From the cell containing the given text, extract its center point as (X, Y) coordinate. 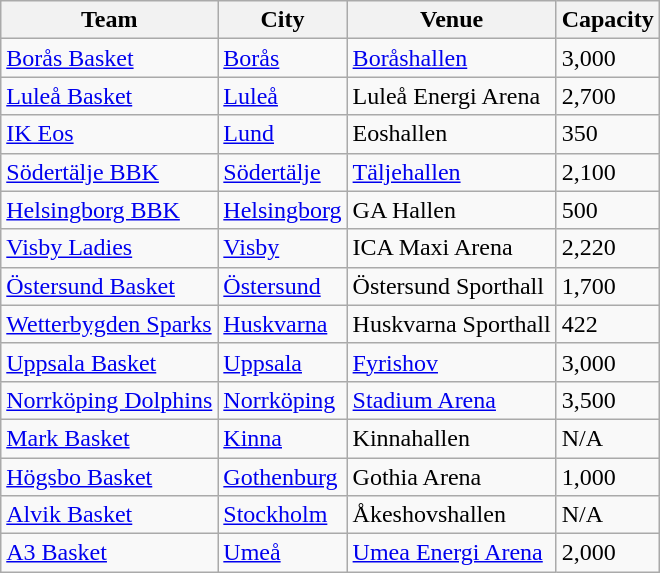
Visby (282, 248)
Södertälje BBK (110, 172)
Östersund Basket (110, 286)
Stadium Arena (452, 400)
GA Hallen (452, 210)
Östersund Sporthall (452, 286)
Lund (282, 134)
2,100 (608, 172)
Åkeshovshallen (452, 515)
Kinnahallen (452, 438)
Norrköping (282, 400)
IK Eos (110, 134)
Södertälje (282, 172)
Venue (452, 20)
Helsingborg (282, 210)
422 (608, 324)
Stockholm (282, 515)
Capacity (608, 20)
Fyrishov (452, 362)
2,700 (608, 96)
Alvik Basket (110, 515)
Borås (282, 58)
Visby Ladies (110, 248)
A3 Basket (110, 553)
Luleå (282, 96)
Team (110, 20)
City (282, 20)
Kinna (282, 438)
2,220 (608, 248)
ICA Maxi Arena (452, 248)
Luleå Basket (110, 96)
Huskvarna (282, 324)
Uppsala Basket (110, 362)
1,000 (608, 477)
Östersund (282, 286)
Umeå (282, 553)
Gothia Arena (452, 477)
Umea Energi Arena (452, 553)
2,000 (608, 553)
Wetterbygden Sparks (110, 324)
Norrköping Dolphins (110, 400)
Täljehallen (452, 172)
Eoshallen (452, 134)
Helsingborg BBK (110, 210)
Uppsala (282, 362)
Mark Basket (110, 438)
Borås Basket (110, 58)
500 (608, 210)
350 (608, 134)
Luleå Energi Arena (452, 96)
Boråshallen (452, 58)
1,700 (608, 286)
Gothenburg (282, 477)
Huskvarna Sporthall (452, 324)
Högsbo Basket (110, 477)
3,500 (608, 400)
